Output the [X, Y] coordinate of the center of the cell containing the given text.  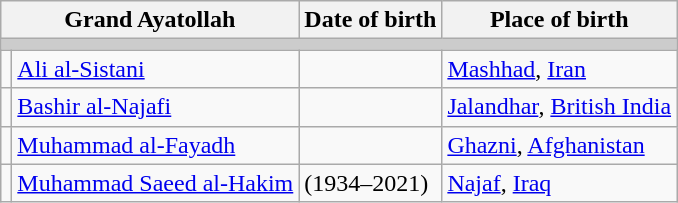
Muhammad Saeed al-Hakim [156, 183]
Najaf, Iraq [560, 183]
Bashir al-Najafi [156, 107]
(1934–2021) [370, 183]
Mashhad, Iran [560, 69]
Muhammad al-Fayadh [156, 145]
Ghazni, Afghanistan [560, 145]
Date of birth [370, 20]
Grand Ayatollah [150, 20]
Ali al-Sistani [156, 69]
Place of birth [560, 20]
Jalandhar, British India [560, 107]
